From the cell containing the given text, extract its center point as [x, y] coordinate. 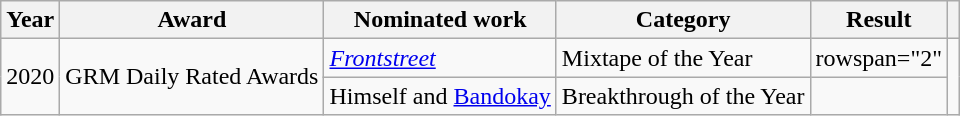
Breakthrough of the Year [683, 96]
GRM Daily Rated Awards [192, 77]
Year [30, 20]
Result [879, 20]
Frontstreet [440, 58]
Category [683, 20]
Nominated work [440, 20]
Mixtape of the Year [683, 58]
Award [192, 20]
Himself and Bandokay [440, 96]
2020 [30, 77]
rowspan="2" [879, 58]
